Pinpoint the cell where the given text exists, returning its (X, Y) midpoint coordinate. 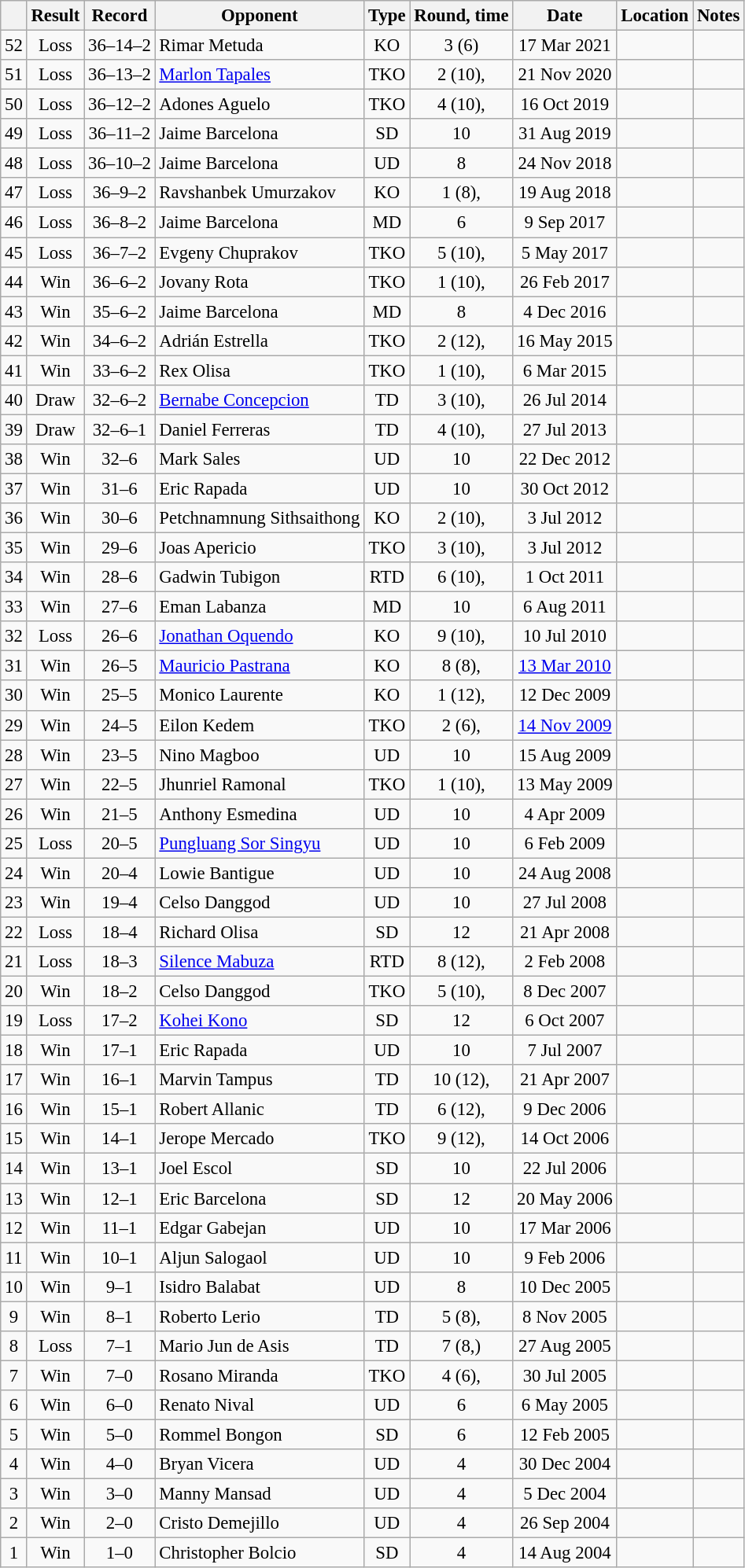
15 Aug 2009 (565, 755)
47 (14, 193)
3–0 (120, 1494)
20 (14, 992)
36–13–2 (120, 75)
42 (14, 340)
36–10–2 (120, 164)
36–8–2 (120, 223)
45 (14, 252)
Joel Escol (260, 1169)
Daniel Ferreras (260, 429)
Monico Laurente (260, 696)
1 (12), (461, 696)
Mario Jun de Asis (260, 1346)
23 (14, 903)
9 (12), (461, 1139)
1 Oct 2011 (565, 577)
21 Apr 2007 (565, 1080)
16 Oct 2019 (565, 105)
36–9–2 (120, 193)
6 (10), (461, 577)
7–0 (120, 1375)
22–5 (120, 784)
22 Jul 2006 (565, 1169)
Location (655, 16)
Manny Mansad (260, 1494)
31–6 (120, 488)
Ravshanbek Umurzakov (260, 193)
32–6–2 (120, 400)
1 (8), (461, 193)
1–0 (120, 1553)
21 (14, 962)
Result (55, 16)
Adones Aguelo (260, 105)
50 (14, 105)
41 (14, 370)
31 (14, 666)
22 Dec 2012 (565, 459)
Rosano Miranda (260, 1375)
35 (14, 548)
38 (14, 459)
9–1 (120, 1286)
5 (8), (461, 1316)
6 Feb 2009 (565, 844)
33–6–2 (120, 370)
Kohei Kono (260, 1021)
12 Dec 2009 (565, 696)
31 Aug 2019 (565, 134)
36–12–2 (120, 105)
Anthony Esmedina (260, 814)
17–1 (120, 1051)
18–3 (120, 962)
30 Dec 2004 (565, 1464)
19 (14, 1021)
Joas Apericio (260, 548)
33 (14, 607)
27–6 (120, 607)
35–6–2 (120, 311)
44 (14, 282)
Round, time (461, 16)
18–4 (120, 932)
7 Jul 2007 (565, 1051)
25 (14, 844)
52 (14, 46)
3 (14, 1494)
13 May 2009 (565, 784)
Rommel Bongon (260, 1434)
Renato Nival (260, 1405)
4 Dec 2016 (565, 311)
26 Sep 2004 (565, 1523)
Gadwin Tubigon (260, 577)
4 Apr 2009 (565, 814)
36–7–2 (120, 252)
17–2 (120, 1021)
Marlon Tapales (260, 75)
20 May 2006 (565, 1198)
5 Dec 2004 (565, 1494)
5 May 2017 (565, 252)
8 (12), (461, 962)
6 Aug 2011 (565, 607)
16–1 (120, 1080)
Richard Olisa (260, 932)
16 (14, 1110)
17 Mar 2006 (565, 1228)
19 Aug 2018 (565, 193)
21 Nov 2020 (565, 75)
22 (14, 932)
Roberto Lerio (260, 1316)
19–4 (120, 903)
12–1 (120, 1198)
Opponent (260, 16)
Nino Magboo (260, 755)
14 Aug 2004 (565, 1553)
2 (12), (461, 340)
4–0 (120, 1464)
13 (14, 1198)
14 (14, 1169)
Bryan Vicera (260, 1464)
11–1 (120, 1228)
36–11–2 (120, 134)
6 (12), (461, 1110)
20–4 (120, 873)
10 Jul 2010 (565, 636)
36 (14, 518)
Aljun Salogaol (260, 1257)
26–5 (120, 666)
30–6 (120, 518)
Lowie Bantigue (260, 873)
Pungluang Sor Singyu (260, 844)
36–6–2 (120, 282)
21–5 (120, 814)
2–0 (120, 1523)
13–1 (120, 1169)
48 (14, 164)
26 Feb 2017 (565, 282)
8–1 (120, 1316)
Eric Barcelona (260, 1198)
7–1 (120, 1346)
Adrián Estrella (260, 340)
Rimar Metuda (260, 46)
30 Jul 2005 (565, 1375)
Silence Mabuza (260, 962)
27 Aug 2005 (565, 1346)
29–6 (120, 548)
40 (14, 400)
17 Mar 2021 (565, 46)
30 (14, 696)
27 (14, 784)
Petchnamnung Sithsaithong (260, 518)
Isidro Balabat (260, 1286)
Bernabe Concepcion (260, 400)
15–1 (120, 1110)
32–6 (120, 459)
6–0 (120, 1405)
26 (14, 814)
Rex Olisa (260, 370)
2 Feb 2008 (565, 962)
Christopher Bolcio (260, 1553)
18–2 (120, 992)
30 Oct 2012 (565, 488)
15 (14, 1139)
Cristo Demejillo (260, 1523)
6 Mar 2015 (565, 370)
51 (14, 75)
16 May 2015 (565, 340)
Eilon Kedem (260, 725)
24 (14, 873)
7 (8,) (461, 1346)
Robert Allanic (260, 1110)
10–1 (120, 1257)
10 (12), (461, 1080)
21 Apr 2008 (565, 932)
12 Feb 2005 (565, 1434)
24 Aug 2008 (565, 873)
9 Feb 2006 (565, 1257)
17 (14, 1080)
1 (14, 1553)
14 Oct 2006 (565, 1139)
5–0 (120, 1434)
2 (6), (461, 725)
7 (14, 1375)
6 Oct 2007 (565, 1021)
Jonathan Oquendo (260, 636)
34–6–2 (120, 340)
13 Mar 2010 (565, 666)
27 Jul 2008 (565, 903)
Jhunriel Ramonal (260, 784)
34 (14, 577)
37 (14, 488)
3 (6) (461, 46)
8 (8), (461, 666)
8 Dec 2007 (565, 992)
8 Nov 2005 (565, 1316)
5 (14, 1434)
4 (6), (461, 1375)
23–5 (120, 755)
39 (14, 429)
Eman Labanza (260, 607)
20–5 (120, 844)
Evgeny Chuprakov (260, 252)
9 Sep 2017 (565, 223)
25–5 (120, 696)
14–1 (120, 1139)
43 (14, 311)
Notes (719, 16)
9 (14, 1316)
11 (14, 1257)
28 (14, 755)
32–6–1 (120, 429)
6 May 2005 (565, 1405)
32 (14, 636)
27 Jul 2013 (565, 429)
14 Nov 2009 (565, 725)
49 (14, 134)
Mauricio Pastrana (260, 666)
26 Jul 2014 (565, 400)
18 (14, 1051)
9 (10), (461, 636)
36–14–2 (120, 46)
2 (14, 1523)
24 Nov 2018 (565, 164)
46 (14, 223)
Edgar Gabejan (260, 1228)
Jerope Mercado (260, 1139)
26–6 (120, 636)
Type (387, 16)
Date (565, 16)
9 Dec 2006 (565, 1110)
Record (120, 16)
28–6 (120, 577)
24–5 (120, 725)
Marvin Tampus (260, 1080)
Mark Sales (260, 459)
10 Dec 2005 (565, 1286)
Jovany Rota (260, 282)
29 (14, 725)
